For the text-containing cell, return its midpoint in [X, Y] coordinate format. 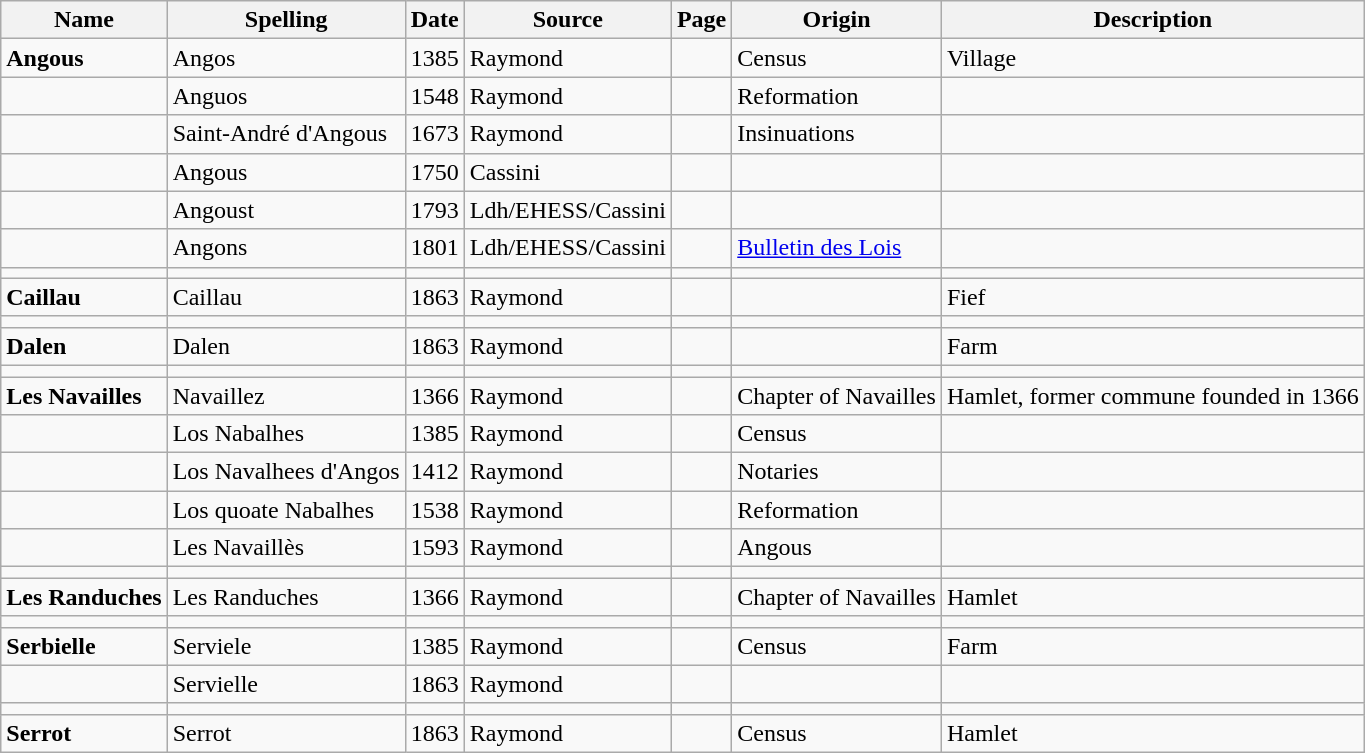
Page [701, 20]
Angons [286, 248]
Origin [837, 20]
Serviele [286, 646]
1548 [434, 96]
Cassini [568, 172]
Notaries [837, 472]
Village [1152, 58]
Servielle [286, 684]
Navaillez [286, 395]
Los quoate Nabalhes [286, 510]
Source [568, 20]
Serbielle [84, 646]
Hamlet, former commune founded in 1366 [1152, 395]
1538 [434, 510]
Los Navalhees d'Angos [286, 472]
Fief [1152, 297]
Anguos [286, 96]
Les Navaillès [286, 548]
Los Nabalhes [286, 434]
Les Navailles [84, 395]
Description [1152, 20]
1801 [434, 248]
Angoust [286, 210]
1593 [434, 548]
Bulletin des Lois [837, 248]
Saint-André d'Angous [286, 134]
Name [84, 20]
1793 [434, 210]
Date [434, 20]
Spelling [286, 20]
1412 [434, 472]
Angos [286, 58]
Insinuations [837, 134]
1673 [434, 134]
1750 [434, 172]
